Detect which cell encompasses the target text, then output its (X, Y) center coordinate. 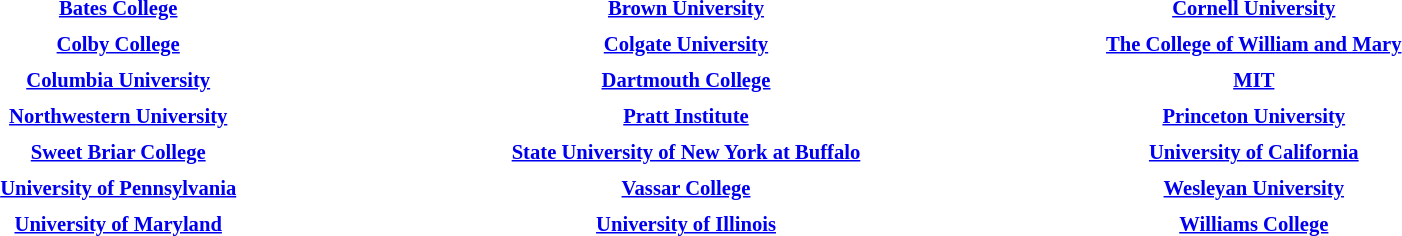
State University of New York at Buffalo (686, 152)
Pratt Institute (686, 116)
Colgate University (686, 44)
Vassar College (686, 188)
Dartmouth College (686, 80)
